Identify which cell holds the provided text, then report its (X, Y) central coordinate. 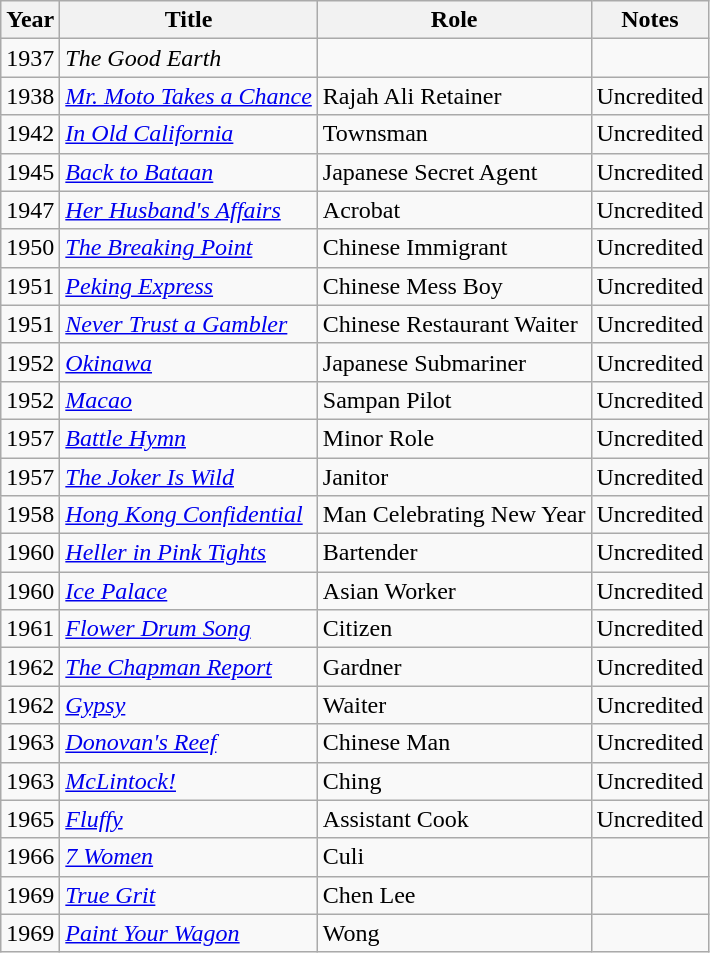
Never Trust a Gambler (189, 324)
Culi (454, 857)
Sampan Pilot (454, 400)
1950 (30, 248)
7 Women (189, 857)
Heller in Pink Tights (189, 553)
McLintock! (189, 781)
Janitor (454, 477)
True Grit (189, 895)
Notes (650, 20)
Man Celebrating New Year (454, 515)
1961 (30, 629)
Flower Drum Song (189, 629)
Title (189, 20)
Ching (454, 781)
Chinese Man (454, 743)
Townsman (454, 134)
Fluffy (189, 819)
1965 (30, 819)
Ice Palace (189, 591)
Assistant Cook (454, 819)
1942 (30, 134)
Chen Lee (454, 895)
The Chapman Report (189, 667)
Back to Bataan (189, 172)
Role (454, 20)
Japanese Submariner (454, 362)
Wong (454, 933)
Acrobat (454, 210)
Chinese Restaurant Waiter (454, 324)
Japanese Secret Agent (454, 172)
Citizen (454, 629)
Paint Your Wagon (189, 933)
1938 (30, 96)
Chinese Mess Boy (454, 286)
Peking Express (189, 286)
In Old California (189, 134)
Battle Hymn (189, 438)
Bartender (454, 553)
1937 (30, 58)
Chinese Immigrant (454, 248)
The Breaking Point (189, 248)
Minor Role (454, 438)
Macao (189, 400)
Mr. Moto Takes a Chance (189, 96)
Gypsy (189, 705)
1966 (30, 857)
Asian Worker (454, 591)
Donovan's Reef (189, 743)
1945 (30, 172)
Year (30, 20)
Gardner (454, 667)
The Good Earth (189, 58)
1958 (30, 515)
Her Husband's Affairs (189, 210)
The Joker Is Wild (189, 477)
Rajah Ali Retainer (454, 96)
Waiter (454, 705)
1947 (30, 210)
Hong Kong Confidential (189, 515)
Okinawa (189, 362)
